Identify which cell holds the provided text, then report its [x, y] central coordinate. 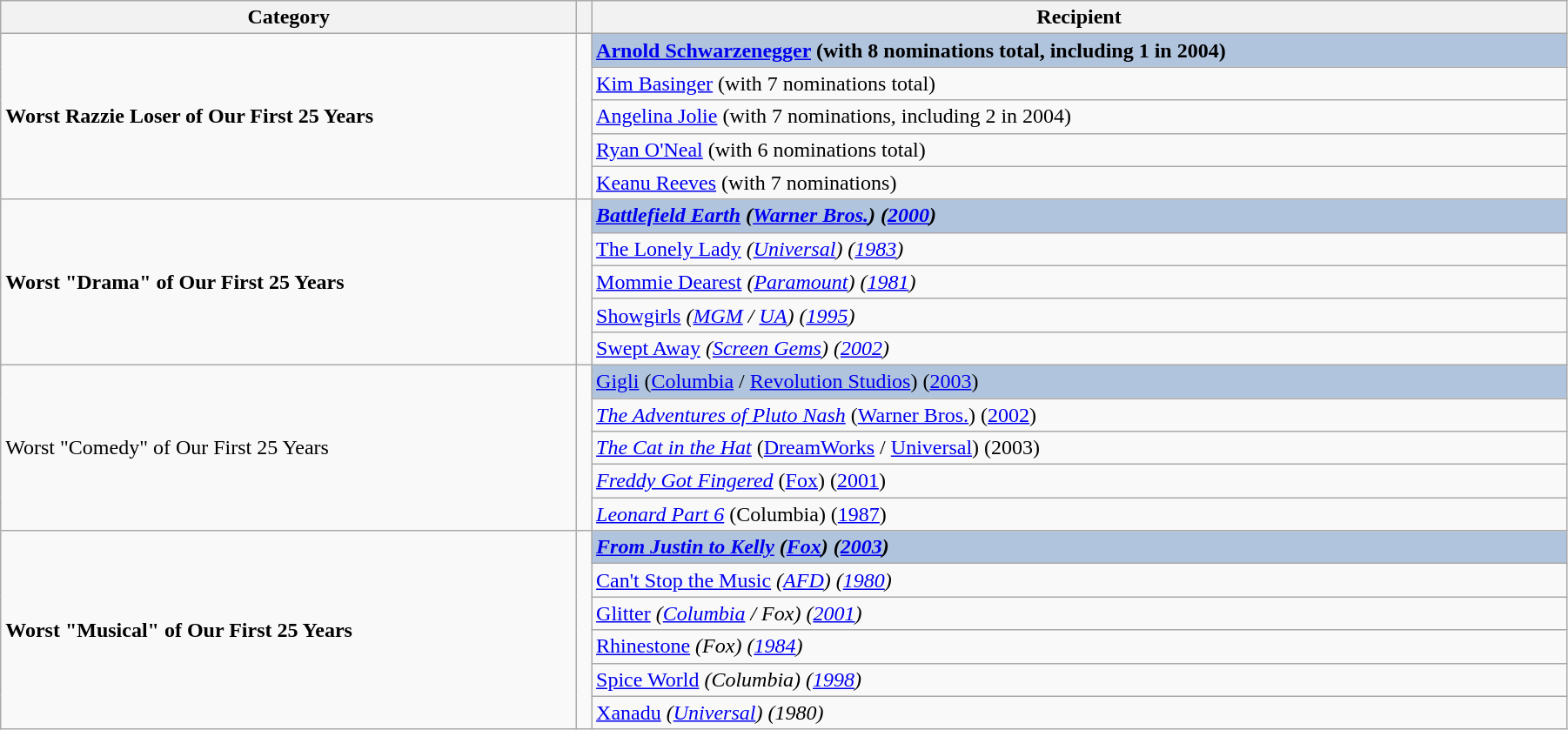
Worst "Drama" of Our First 25 Years [289, 282]
Gigli (Columbia / Revolution Studios) (2003) [1079, 381]
The Adventures of Pluto Nash (Warner Bros.) (2002) [1079, 415]
Worst "Musical" of Our First 25 Years [289, 630]
Rhinestone (Fox) (1984) [1079, 646]
Battlefield Earth (Warner Bros.) (2000) [1079, 216]
Showgirls (MGM / UA) (1995) [1079, 315]
Swept Away (Screen Gems) (2002) [1079, 348]
Arnold Schwarzenegger (with 8 nominations total, including 1 in 2004) [1079, 50]
Keanu Reeves (with 7 nominations) [1079, 183]
Spice World (Columbia) (1998) [1079, 680]
Worst Razzie Loser of Our First 25 Years [289, 117]
Category [289, 17]
The Lonely Lady (Universal) (1983) [1079, 249]
Mommie Dearest (Paramount) (1981) [1079, 282]
Ryan O'Neal (with 6 nominations total) [1079, 150]
Freddy Got Fingered (Fox) (2001) [1079, 481]
Worst "Comedy" of Our First 25 Years [289, 447]
Can't Stop the Music (AFD) (1980) [1079, 580]
Glitter (Columbia / Fox) (2001) [1079, 613]
Xanadu (Universal) (1980) [1079, 713]
Leonard Part 6 (Columbia) (1987) [1079, 514]
From Justin to Kelly (Fox) (2003) [1079, 547]
Recipient [1079, 17]
Angelina Jolie (with 7 nominations, including 2 in 2004) [1079, 117]
The Cat in the Hat (DreamWorks / Universal) (2003) [1079, 448]
Kim Basinger (with 7 nominations total) [1079, 84]
